Capture the cell that displays the provided text and extract its [X, Y] central coordinate. 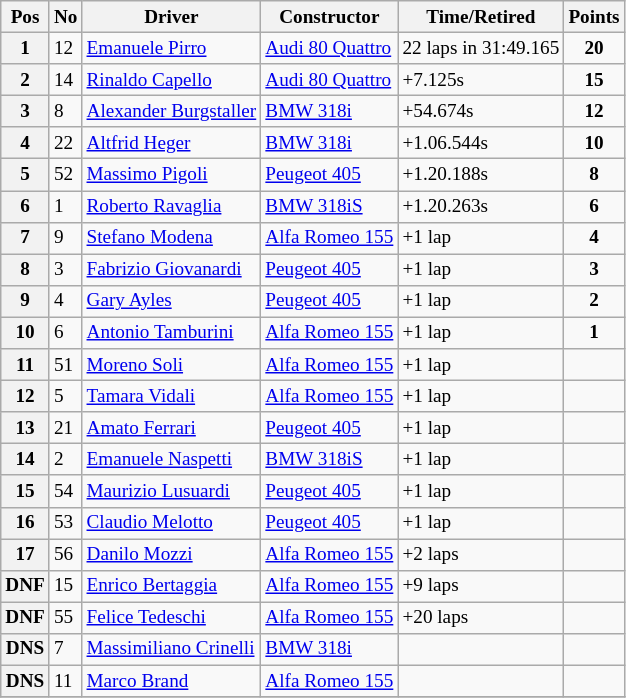
53 [66, 523]
Massimiliano Crinelli [172, 649]
+9 laps [481, 586]
Felice Tedeschi [172, 618]
Claudio Melotto [172, 523]
56 [66, 554]
22 laps in 31:49.165 [481, 48]
Gary Ayles [172, 301]
Maurizio Lusuardi [172, 491]
52 [66, 175]
Marco Brand [172, 681]
Danilo Mozzi [172, 554]
Amato Ferrari [172, 428]
Emanuele Pirro [172, 48]
21 [66, 428]
Pos [26, 17]
+54.674s [481, 111]
No [66, 17]
Driver [172, 17]
+7.125s [481, 80]
Points [594, 17]
Antonio Tamburini [172, 333]
Fabrizio Giovanardi [172, 270]
Rinaldo Capello [172, 80]
51 [66, 365]
+1.20.188s [481, 175]
Stefano Modena [172, 238]
Alexander Burgstaller [172, 111]
Enrico Bertaggia [172, 586]
+1.20.263s [481, 206]
Massimo Pigoli [172, 175]
Roberto Ravaglia [172, 206]
+2 laps [481, 554]
Time/Retired [481, 17]
17 [26, 554]
Altfrid Heger [172, 143]
Tamara Vidali [172, 396]
20 [594, 48]
16 [26, 523]
Emanuele Naspetti [172, 460]
Moreno Soli [172, 365]
13 [26, 428]
22 [66, 143]
+1.06.544s [481, 143]
+20 laps [481, 618]
Constructor [330, 17]
55 [66, 618]
54 [66, 491]
